Detect which cell encompasses the target text, then output its [X, Y] center coordinate. 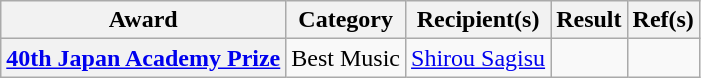
Result [589, 20]
Ref(s) [663, 20]
Category [346, 20]
Award [144, 20]
Shirou Sagisu [478, 58]
Best Music [346, 58]
40th Japan Academy Prize [144, 58]
Recipient(s) [478, 20]
